From the cell containing the given text, extract its center point as [x, y] coordinate. 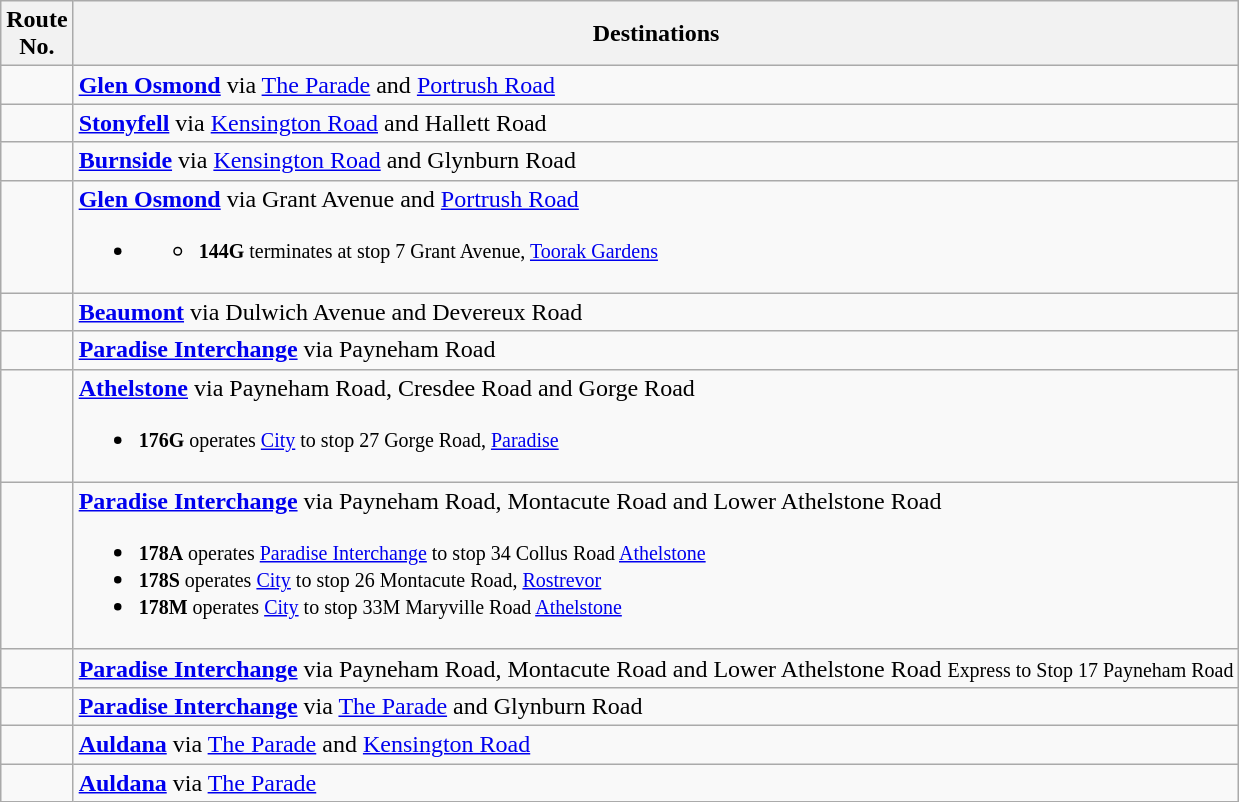
Auldana via The Parade and Kensington Road [656, 744]
Paradise Interchange via The Parade and Glynburn Road [656, 706]
Glen Osmond via Grant Avenue and Portrush Road 144G terminates at stop 7 Grant Avenue, Toorak Gardens [656, 236]
Auldana via The Parade [656, 783]
Beaumont via Dulwich Avenue and Devereux Road [656, 312]
Paradise Interchange via Payneham Road, Montacute Road and Lower Athelstone Road Express to Stop 17 Payneham Road [656, 668]
Burnside via Kensington Road and Glynburn Road [656, 161]
Athelstone via Payneham Road, Cresdee Road and Gorge Road 176G operates City to stop 27 Gorge Road, Paradise [656, 426]
Stonyfell via Kensington Road and Hallett Road [656, 123]
Destinations [656, 34]
Paradise Interchange via Payneham Road [656, 350]
RouteNo. [37, 34]
Glen Osmond via The Parade and Portrush Road [656, 85]
